Output the (X, Y) coordinate of the center of the cell containing the given text.  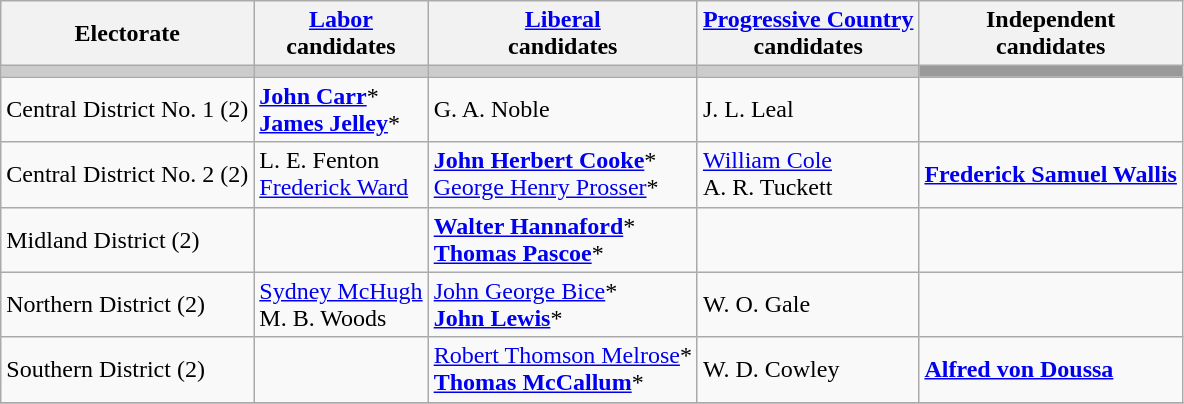
Progressive Country candidates (808, 34)
Southern District (2) (128, 370)
Alfred von Doussa (1051, 370)
Frederick Samuel Wallis (1051, 174)
William ColeA. R. Tuckett (808, 174)
Labor candidates (341, 34)
Walter Hannaford*Thomas Pascoe* (562, 240)
John Herbert Cooke*George Henry Prosser* (562, 174)
Central District No. 2 (2) (128, 174)
Liberal candidates (562, 34)
John Carr*James Jelley* (341, 110)
L. E. FentonFrederick Ward (341, 174)
J. L. Leal (808, 110)
Central District No. 1 (2) (128, 110)
G. A. Noble (562, 110)
John George Bice*John Lewis* (562, 304)
W. O. Gale (808, 304)
Sydney McHughM. B. Woods (341, 304)
Electorate (128, 34)
Northern District (2) (128, 304)
Robert Thomson Melrose*Thomas McCallum* (562, 370)
Midland District (2) (128, 240)
Independent candidates (1051, 34)
W. D. Cowley (808, 370)
